Return the (x, y) coordinate for the center point of the cell that contains the specified text.  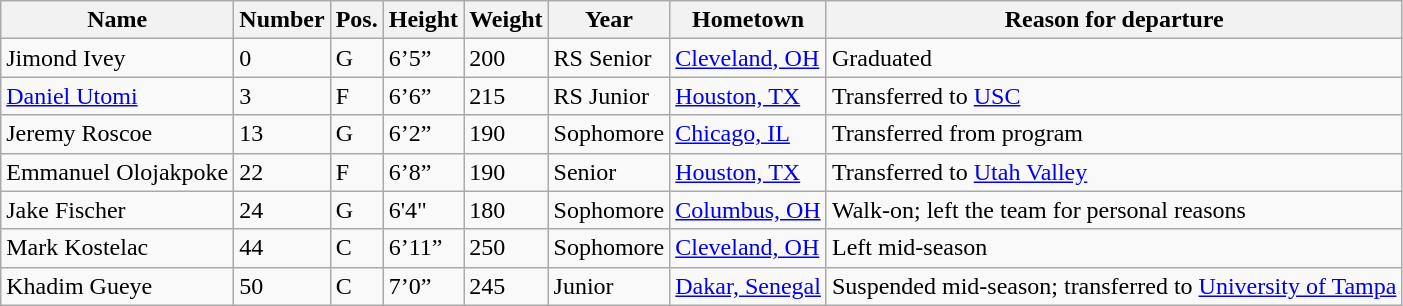
6’8” (423, 172)
Mark Kostelac (118, 248)
Walk-on; left the team for personal reasons (1114, 210)
7’0” (423, 286)
Year (609, 20)
Senior (609, 172)
Number (282, 20)
Hometown (748, 20)
245 (506, 286)
Transferred to USC (1114, 96)
6’6” (423, 96)
6’11” (423, 248)
24 (282, 210)
Graduated (1114, 58)
Dakar, Senegal (748, 286)
50 (282, 286)
Jeremy Roscoe (118, 134)
Junior (609, 286)
6'4" (423, 210)
RS Senior (609, 58)
Reason for departure (1114, 20)
13 (282, 134)
Weight (506, 20)
Name (118, 20)
0 (282, 58)
180 (506, 210)
22 (282, 172)
200 (506, 58)
Left mid-season (1114, 248)
44 (282, 248)
215 (506, 96)
Pos. (356, 20)
Chicago, IL (748, 134)
Khadim Gueye (118, 286)
Height (423, 20)
Jimond Ivey (118, 58)
Suspended mid-season; transferred to University of Tampa (1114, 286)
6’5” (423, 58)
3 (282, 96)
Daniel Utomi (118, 96)
Transferred to Utah Valley (1114, 172)
6’2” (423, 134)
Columbus, OH (748, 210)
RS Junior (609, 96)
Transferred from program (1114, 134)
Jake Fischer (118, 210)
Emmanuel Olojakpoke (118, 172)
250 (506, 248)
